Extract the [X, Y] coordinate from the center of the cell holding the provided text.  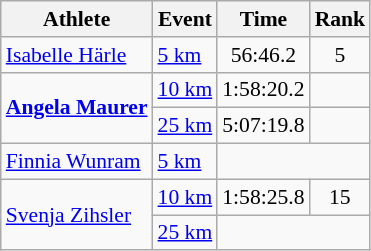
Time [263, 19]
Svenja Zihsler [77, 214]
Rank [340, 19]
Athlete [77, 19]
15 [340, 197]
Angela Maurer [77, 108]
5 [340, 55]
1:58:20.2 [263, 90]
Isabelle Härle [77, 55]
Finnia Wunram [77, 162]
1:58:25.8 [263, 197]
56:46.2 [263, 55]
5:07:19.8 [263, 126]
Event [186, 19]
